Provide the (X, Y) coordinate of the cell's center where the given text is located.  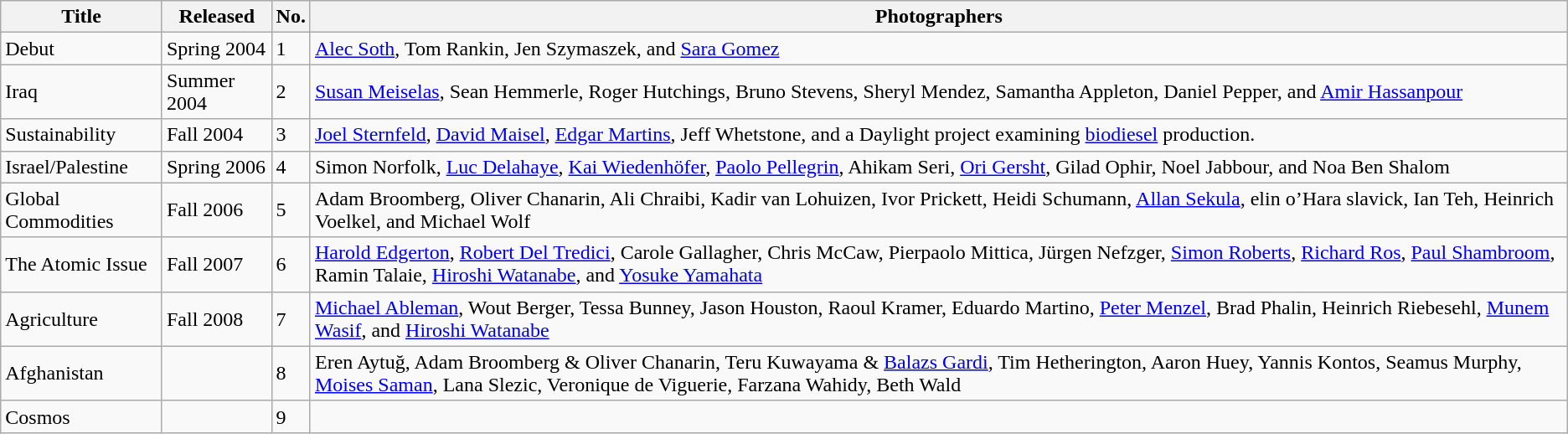
Afghanistan (82, 374)
1 (291, 49)
Fall 2006 (216, 209)
Israel/Palestine (82, 167)
Cosmos (82, 416)
Photographers (938, 17)
Joel Sternfeld, David Maisel, Edgar Martins, Jeff Whetstone, and a Daylight project examining biodiesel production. (938, 135)
5 (291, 209)
Debut (82, 49)
Fall 2008 (216, 318)
Alec Soth, Tom Rankin, Jen Szymaszek, and Sara Gomez (938, 49)
Agriculture (82, 318)
Fall 2007 (216, 265)
Susan Meiselas, Sean Hemmerle, Roger Hutchings, Bruno Stevens, Sheryl Mendez, Samantha Appleton, Daniel Pepper, and Amir Hassanpour (938, 92)
3 (291, 135)
The Atomic Issue (82, 265)
Title (82, 17)
4 (291, 167)
Spring 2006 (216, 167)
8 (291, 374)
Summer 2004 (216, 92)
9 (291, 416)
Iraq (82, 92)
2 (291, 92)
Spring 2004 (216, 49)
Released (216, 17)
6 (291, 265)
Sustainability (82, 135)
Fall 2004 (216, 135)
No. (291, 17)
7 (291, 318)
Global Commodities (82, 209)
Simon Norfolk, Luc Delahaye, Kai Wiedenhöfer, Paolo Pellegrin, Ahikam Seri, Ori Gersht, Gilad Ophir, Noel Jabbour, and Noa Ben Shalom (938, 167)
